Search for the cell housing the specified text and yield its (x, y) center coordinate. 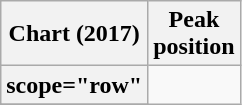
Chart (2017) (74, 34)
Peakposition (194, 34)
scope="row" (74, 85)
